Detect which cell encompasses the target text, then output its [x, y] center coordinate. 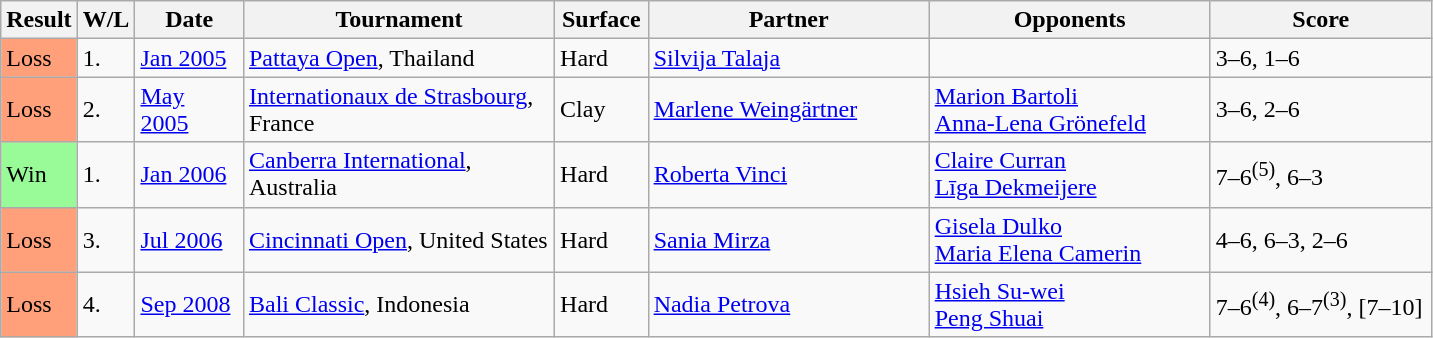
Jul 2006 [190, 240]
Surface [602, 20]
Marlene Weingärtner [788, 110]
W/L [106, 20]
Pattaya Open, Thailand [398, 58]
Cincinnati Open, United States [398, 240]
Score [1320, 20]
Partner [788, 20]
Internationaux de Strasbourg, France [398, 110]
2. [106, 110]
Nadia Petrova [788, 304]
Date [190, 20]
Claire Curran Līga Dekmeijere [1070, 174]
Jan 2006 [190, 174]
Silvija Talaja [788, 58]
Gisela Dulko Maria Elena Camerin [1070, 240]
Jan 2005 [190, 58]
Hsieh Su-wei Peng Shuai [1070, 304]
7–6(4), 6–7(3), [7–10] [1320, 304]
3. [106, 240]
Opponents [1070, 20]
3–6, 2–6 [1320, 110]
Sep 2008 [190, 304]
Sania Mirza [788, 240]
May 2005 [190, 110]
Roberta Vinci [788, 174]
Canberra International, Australia [398, 174]
Tournament [398, 20]
Clay [602, 110]
Result [39, 20]
Win [39, 174]
7–6(5), 6–3 [1320, 174]
4. [106, 304]
Marion Bartoli Anna-Lena Grönefeld [1070, 110]
Bali Classic, Indonesia [398, 304]
4–6, 6–3, 2–6 [1320, 240]
3–6, 1–6 [1320, 58]
